Find where the given text appears and provide that cell's center as (X, Y) coordinate. 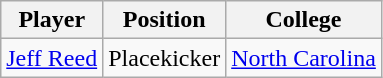
Position (164, 20)
Placekicker (164, 58)
College (304, 20)
Jeff Reed (52, 58)
North Carolina (304, 58)
Player (52, 20)
